Scan for the cell matching the given text and deliver its (X, Y) coordinate at center. 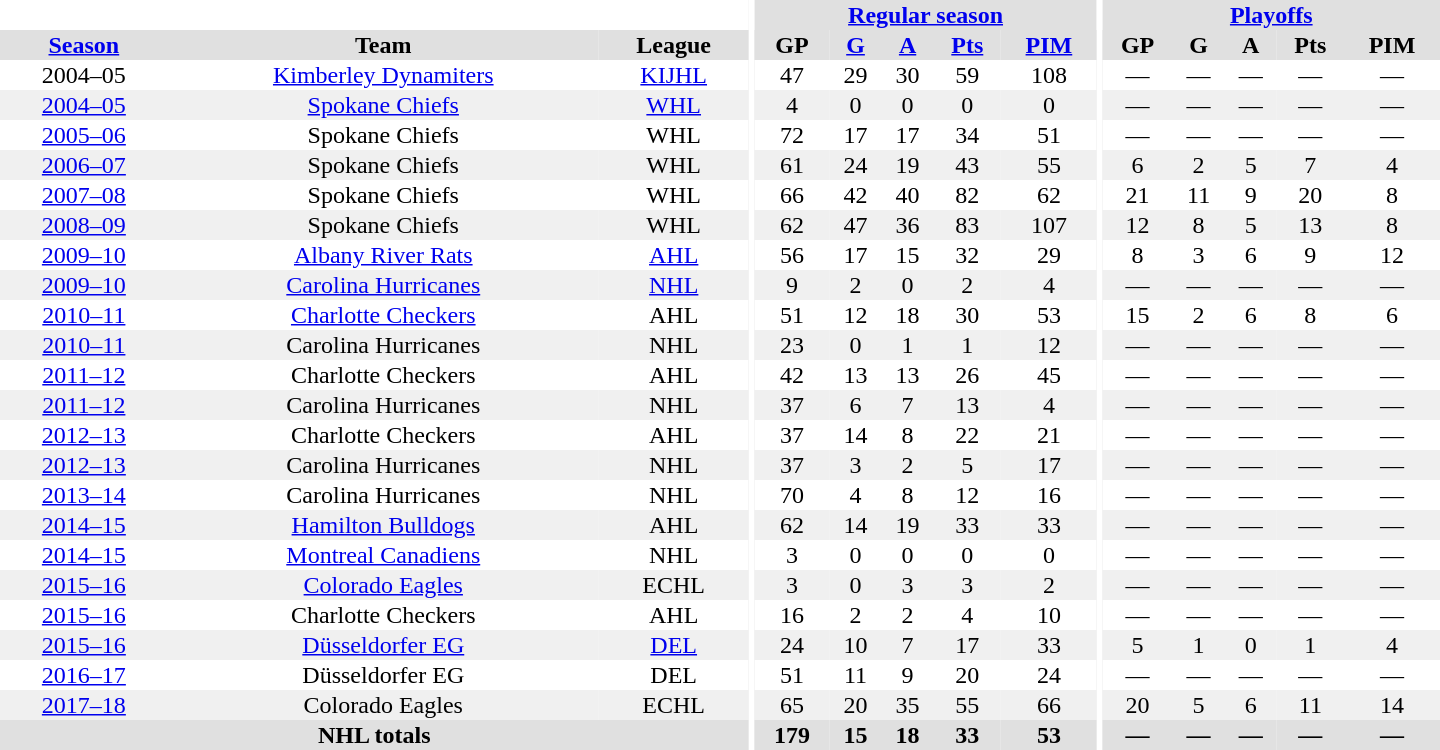
Kimberley Dynamiters (384, 75)
League (674, 45)
26 (968, 375)
Montreal Canadiens (384, 555)
59 (968, 75)
Hamilton Bulldogs (384, 525)
35 (908, 705)
2008–09 (84, 225)
KIJHL (674, 75)
179 (792, 735)
70 (792, 495)
32 (968, 255)
36 (908, 225)
45 (1049, 375)
43 (968, 165)
22 (968, 435)
2017–18 (84, 705)
82 (968, 195)
23 (792, 345)
NHL totals (374, 735)
Albany River Rats (384, 255)
2005–06 (84, 135)
56 (792, 255)
108 (1049, 75)
Playoffs (1272, 15)
2006–07 (84, 165)
2013–14 (84, 495)
2016–17 (84, 675)
83 (968, 225)
Season (84, 45)
2007–08 (84, 195)
107 (1049, 225)
34 (968, 135)
72 (792, 135)
Team (384, 45)
61 (792, 165)
65 (792, 705)
40 (908, 195)
Regular season (925, 15)
